Determine the (X, Y) coordinate at the center of the cell enclosing the given text.  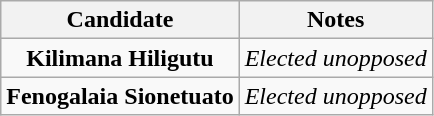
Kilimana Hiligutu (120, 58)
Candidate (120, 20)
Notes (336, 20)
Fenogalaia Sionetuato (120, 96)
